Capture the cell that displays the provided text and extract its (x, y) central coordinate. 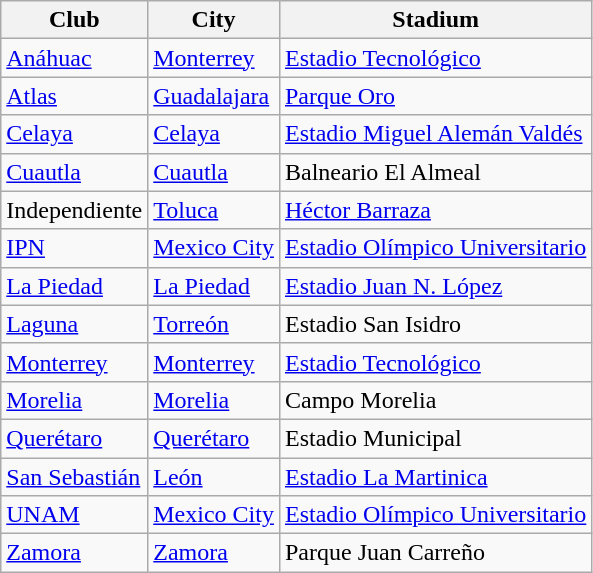
Toluca (214, 210)
Estadio La Martinica (435, 477)
Estadio San Isidro (435, 324)
Anáhuac (74, 58)
Torreón (214, 324)
Club (74, 20)
Campo Morelia (435, 400)
Guadalajara (214, 96)
Estadio Juan N. López (435, 286)
UNAM (74, 515)
Atlas (74, 96)
Stadium (435, 20)
Estadio Municipal (435, 438)
Laguna (74, 324)
Balneario El Almeal (435, 172)
Parque Oro (435, 96)
Independiente (74, 210)
Héctor Barraza (435, 210)
City (214, 20)
Estadio Miguel Alemán Valdés (435, 134)
Parque Juan Carreño (435, 553)
San Sebastián (74, 477)
IPN (74, 248)
León (214, 477)
